Output the [X, Y] coordinate of the center of the cell containing the given text.  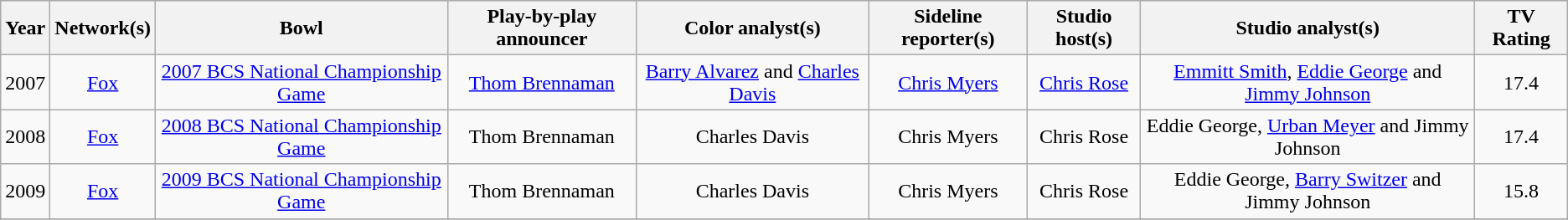
Studio host(s) [1084, 28]
TV Rating [1521, 28]
15.8 [1521, 191]
2009 BCS National Championship Game [302, 191]
Year [25, 28]
Eddie George, Urban Meyer and Jimmy Johnson [1307, 137]
Barry Alvarez and Charles Davis [752, 82]
Bowl [302, 28]
2009 [25, 191]
2007 [25, 82]
Play-by-play announcer [542, 28]
Eddie George, Barry Switzer and Jimmy Johnson [1307, 191]
Color analyst(s) [752, 28]
2008 [25, 137]
Emmitt Smith, Eddie George and Jimmy Johnson [1307, 82]
Network(s) [103, 28]
Studio analyst(s) [1307, 28]
2008 BCS National Championship Game [302, 137]
Sideline reporter(s) [948, 28]
2007 BCS National Championship Game [302, 82]
